Identify which cell holds the provided text, then report its [x, y] central coordinate. 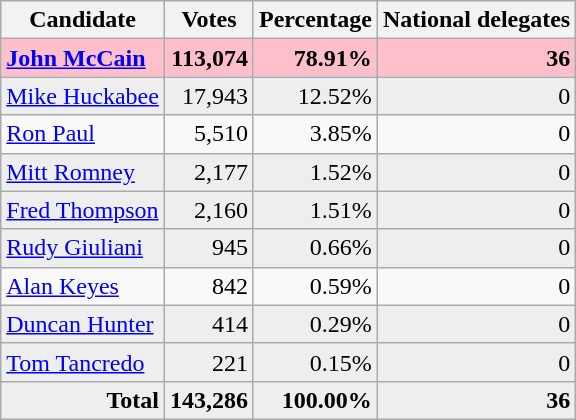
2,177 [208, 172]
945 [208, 248]
Fred Thompson [83, 210]
842 [208, 286]
National delegates [476, 20]
113,074 [208, 58]
17,943 [208, 96]
3.85% [315, 134]
1.51% [315, 210]
Candidate [83, 20]
Rudy Giuliani [83, 248]
0.59% [315, 286]
Alan Keyes [83, 286]
Tom Tancredo [83, 362]
Total [83, 400]
2,160 [208, 210]
12.52% [315, 96]
Percentage [315, 20]
0.66% [315, 248]
221 [208, 362]
Votes [208, 20]
Duncan Hunter [83, 324]
Mitt Romney [83, 172]
Ron Paul [83, 134]
5,510 [208, 134]
414 [208, 324]
0.15% [315, 362]
100.00% [315, 400]
78.91% [315, 58]
0.29% [315, 324]
John McCain [83, 58]
Mike Huckabee [83, 96]
143,286 [208, 400]
1.52% [315, 172]
